Return [x, y] of the center of cell containing provided text 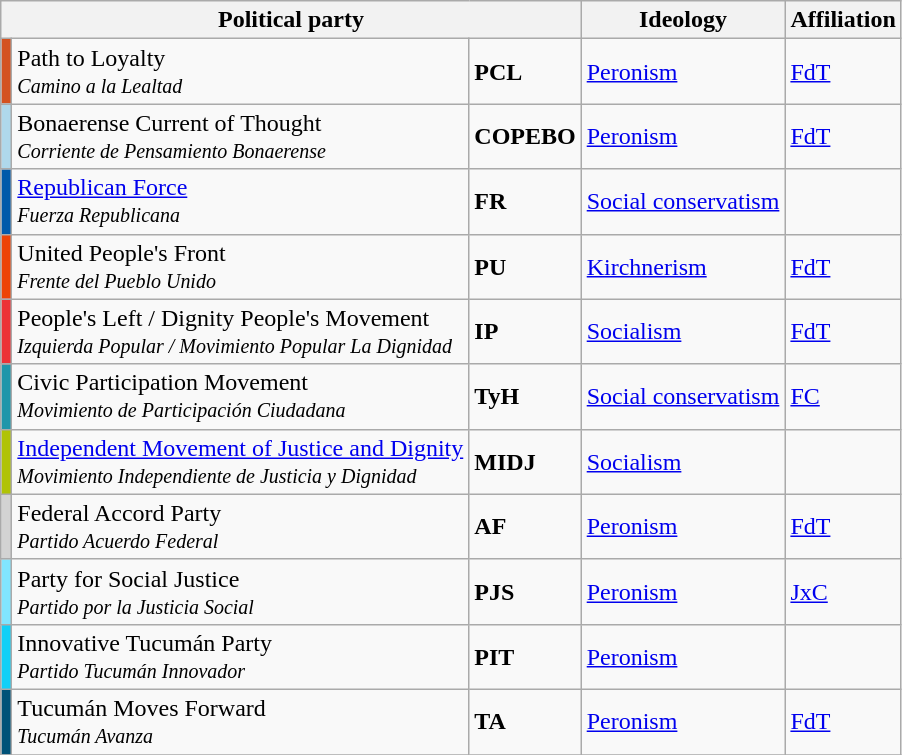
PIT [525, 656]
Republican ForceFuerza Republicana [240, 202]
TyH [525, 396]
Civic Participation MovementMovimiento de Participación Ciudadana [240, 396]
JxC [843, 592]
PU [525, 266]
PJS [525, 592]
Ideology [683, 20]
Party for Social JusticePartido por la Justicia Social [240, 592]
FR [525, 202]
Innovative Tucumán PartyPartido Tucumán Innovador [240, 656]
FC [843, 396]
Tucumán Moves ForwardTucumán Avanza [240, 722]
Federal Accord PartyPartido Acuerdo Federal [240, 526]
AF [525, 526]
Political party [291, 20]
United People's FrontFrente del Pueblo Unido [240, 266]
MIDJ [525, 462]
IP [525, 332]
Kirchnerism [683, 266]
TA [525, 722]
COPEBO [525, 136]
Independent Movement of Justice and DignityMovimiento Independiente de Justicia y Dignidad [240, 462]
Path to LoyaltyCamino a la Lealtad [240, 72]
Bonaerense Current of ThoughtCorriente de Pensamiento Bonaerense [240, 136]
PCL [525, 72]
Affiliation [843, 20]
People's Left / Dignity People's MovementIzquierda Popular / Movimiento Popular La Dignidad [240, 332]
